Search for the cell housing the specified text and yield its [X, Y] center coordinate. 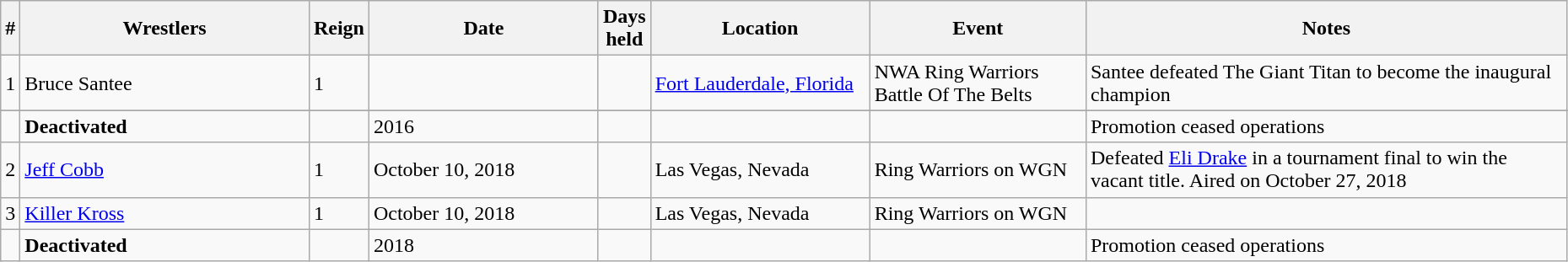
Notes [1326, 29]
# [10, 29]
Date [483, 29]
Santee defeated The Giant Titan to become the inaugural champion [1326, 83]
Bruce Santee [165, 83]
Location [760, 29]
Killer Kross [165, 213]
Daysheld [624, 29]
Jeff Cobb [165, 170]
Event [978, 29]
NWA Ring Warriors Battle Of The Belts [978, 83]
Defeated Eli Drake in a tournament final to win the vacant title. Aired on October 27, 2018 [1326, 170]
2018 [483, 245]
3 [10, 213]
2016 [483, 126]
Reign [339, 29]
2 [10, 170]
Wrestlers [165, 29]
Fort Lauderdale, Florida [760, 83]
